Extract the [X, Y] coordinate from the center of the cell holding the provided text.  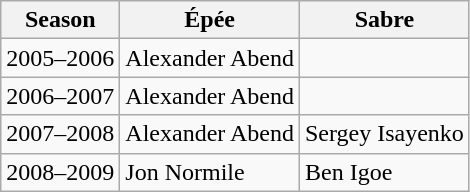
2006–2007 [60, 96]
2005–2006 [60, 58]
Sabre [384, 20]
Ben Igoe [384, 172]
Sergey Isayenko [384, 134]
Season [60, 20]
2007–2008 [60, 134]
2008–2009 [60, 172]
Épée [210, 20]
Jon Normile [210, 172]
